Extract the [x, y] coordinate from the center of the cell holding the provided text.  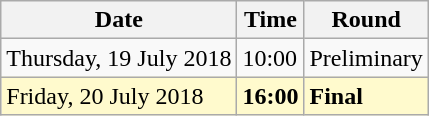
Preliminary [366, 58]
Round [366, 20]
Time [270, 20]
Friday, 20 July 2018 [119, 96]
Thursday, 19 July 2018 [119, 58]
Final [366, 96]
10:00 [270, 58]
16:00 [270, 96]
Date [119, 20]
